Scan for the cell matching the given text and deliver its [X, Y] coordinate at center. 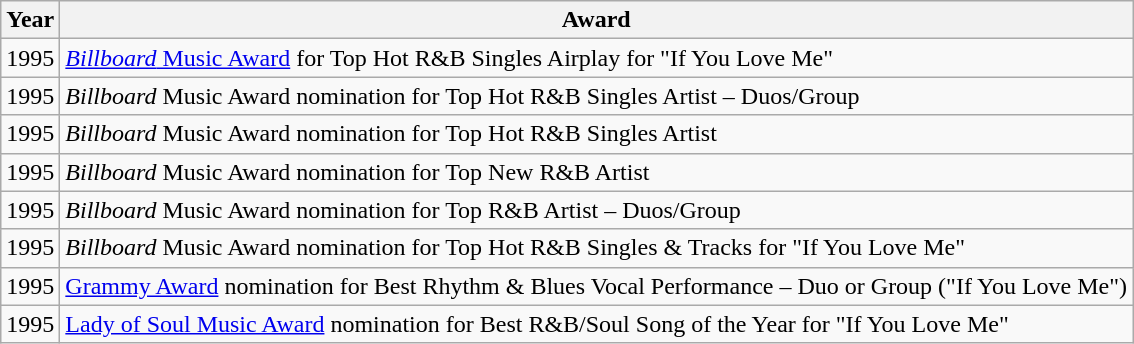
Billboard Music Award nomination for Top Hot R&B Singles Artist [596, 134]
Year [30, 20]
Billboard Music Award nomination for Top Hot R&B Singles Artist – Duos/Group [596, 96]
Billboard Music Award nomination for Top R&B Artist – Duos/Group [596, 210]
Lady of Soul Music Award nomination for Best R&B/Soul Song of the Year for "If You Love Me" [596, 324]
Billboard Music Award nomination for Top Hot R&B Singles & Tracks for "If You Love Me" [596, 248]
Billboard Music Award for Top Hot R&B Singles Airplay for "If You Love Me" [596, 58]
Billboard Music Award nomination for Top New R&B Artist [596, 172]
Award [596, 20]
Grammy Award nomination for Best Rhythm & Blues Vocal Performance – Duo or Group ("If You Love Me") [596, 286]
